Scan for the cell matching the given text and deliver its (X, Y) coordinate at center. 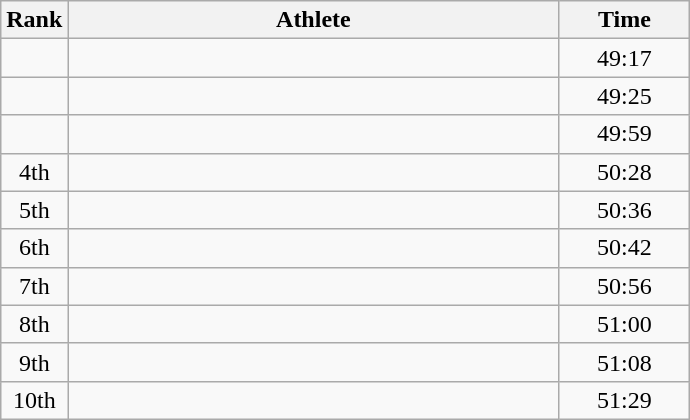
7th (34, 286)
50:42 (624, 248)
49:17 (624, 58)
4th (34, 172)
Rank (34, 20)
51:08 (624, 362)
9th (34, 362)
51:29 (624, 400)
49:25 (624, 96)
50:56 (624, 286)
10th (34, 400)
50:36 (624, 210)
5th (34, 210)
51:00 (624, 324)
Time (624, 20)
8th (34, 324)
Athlete (314, 20)
6th (34, 248)
50:28 (624, 172)
49:59 (624, 134)
